Return the [X, Y] coordinate for the center point of the cell that contains the specified text.  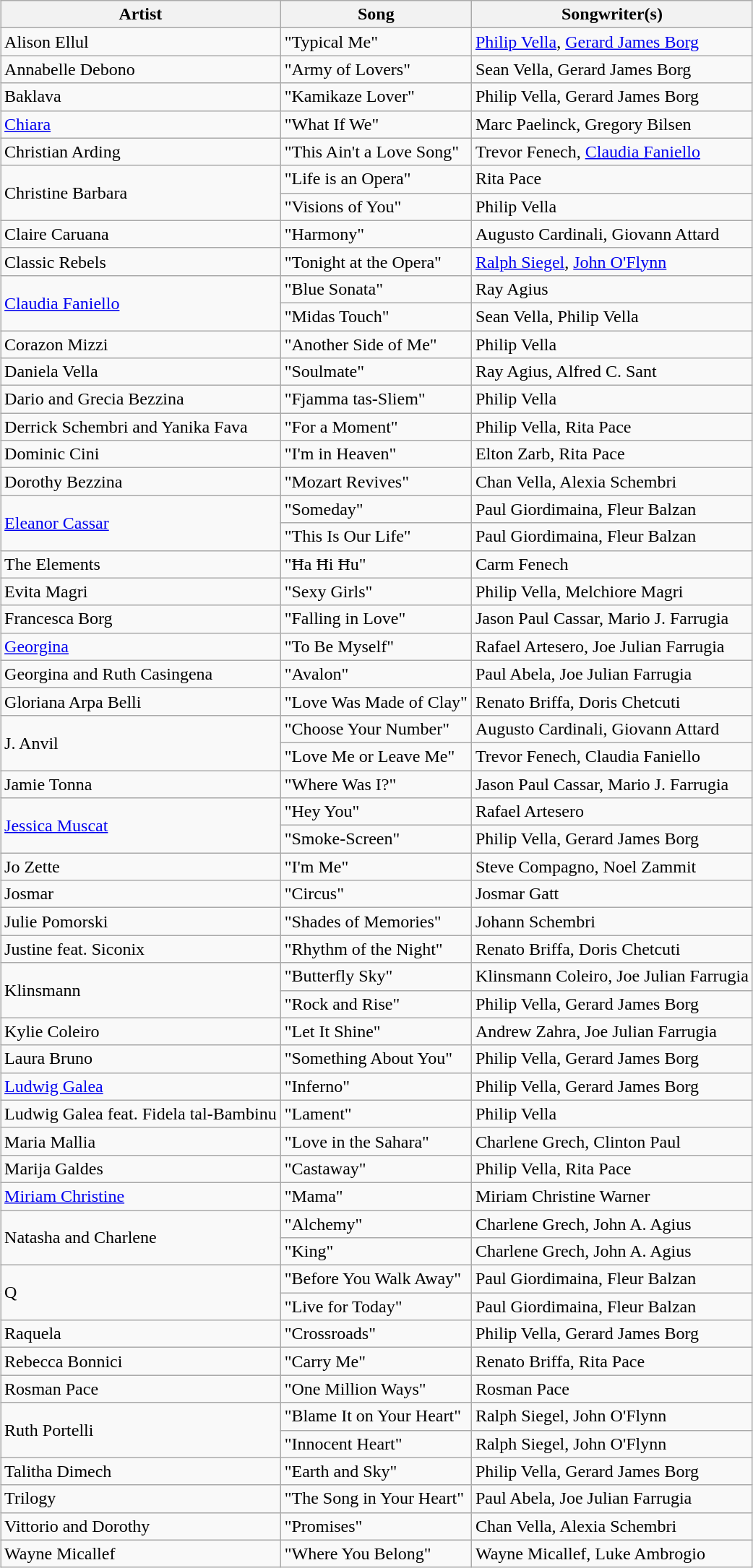
"Let It Shine" [376, 1031]
"Innocent Heart" [376, 1444]
Sean Vella, Gerard James Borg [611, 69]
Johann Schembri [611, 922]
Georgina and Ruth Casingena [141, 674]
"Sexy Girls" [376, 592]
Marc Paelinck, Gregory Bilsen [611, 124]
Ruth Portelli [141, 1430]
Dorothy Bezzina [141, 482]
"Typical Me" [376, 42]
Rafael Artesero [611, 812]
Philip Vella, Melchiore Magri [611, 592]
"Kamikaze Lover" [376, 97]
"Someday" [376, 509]
"Mama" [376, 1196]
Miriam Christine [141, 1196]
"Soulmate" [376, 372]
"Falling in Love" [376, 619]
"Lament" [376, 1114]
Jessica Muscat [141, 826]
Vittorio and Dorothy [141, 1526]
Ludwig Galea feat. Fidela tal-Bambinu [141, 1114]
Josmar Gatt [611, 894]
"Circus" [376, 894]
"Carry Me" [376, 1361]
"Mozart Revives" [376, 482]
"Midas Touch" [376, 316]
Steve Compagno, Noel Zammit [611, 867]
Laura Bruno [141, 1059]
"I'm in Heaven" [376, 454]
Claudia Faniello [141, 303]
"One Million Ways" [376, 1389]
Sean Vella, Philip Vella [611, 316]
"Rhythm of the Night" [376, 949]
"Another Side of Me" [376, 345]
"Live for Today" [376, 1307]
Trilogy [141, 1499]
"Avalon" [376, 674]
Dominic Cini [141, 454]
Wayne Micallef [141, 1554]
"Life is an Opera" [376, 179]
"Blue Sonata" [376, 289]
"Visions of You" [376, 207]
Raquela [141, 1334]
Josmar [141, 894]
"Smoke-Screen" [376, 839]
Charlene Grech, Clinton Paul [611, 1141]
"Blame It on Your Heart" [376, 1416]
Elton Zarb, Rita Pace [611, 454]
"To Be Myself" [376, 646]
"King" [376, 1252]
"Alchemy" [376, 1224]
Ray Agius, Alfred C. Sant [611, 372]
Classic Rebels [141, 261]
"The Song in Your Heart" [376, 1499]
Miriam Christine Warner [611, 1196]
"Rock and Rise" [376, 1004]
Ray Agius [611, 289]
"Choose Your Number" [376, 729]
Georgina [141, 646]
"This Is Our Life" [376, 537]
"Army of Lovers" [376, 69]
Renato Briffa, Rita Pace [611, 1361]
Marija Galdes [141, 1169]
"Where Was I?" [376, 784]
"Fjamma tas-Sliem" [376, 399]
Kylie Coleiro [141, 1031]
Derrick Schembri and Yanika Fava [141, 427]
"Love Me or Leave Me" [376, 756]
Rebecca Bonnici [141, 1361]
Alison Ellul [141, 42]
Klinsmann Coleiro, Joe Julian Farrugia [611, 976]
Maria Mallia [141, 1141]
Claire Caruana [141, 234]
"I'm Me" [376, 867]
Natasha and Charlene [141, 1238]
Artist [141, 14]
"Inferno" [376, 1086]
Francesca Borg [141, 619]
Rita Pace [611, 179]
Baklava [141, 97]
Wayne Micallef, Luke Ambrogio [611, 1554]
"Hey You" [376, 812]
J. Anvil [141, 742]
Daniela Vella [141, 372]
Chiara [141, 124]
"Castaway" [376, 1169]
Jamie Tonna [141, 784]
Julie Pomorski [141, 922]
Song [376, 14]
"Harmony" [376, 234]
"Crossroads" [376, 1334]
Evita Magri [141, 592]
"Tonight at the Opera" [376, 261]
"Ħa Ħi Ħu" [376, 564]
"Something About You" [376, 1059]
Rafael Artesero, Joe Julian Farrugia [611, 646]
Klinsmann [141, 990]
Justine feat. Siconix [141, 949]
Gloriana Arpa Belli [141, 701]
"Earth and Sky" [376, 1471]
Carm Fenech [611, 564]
Dario and Grecia Bezzina [141, 399]
"Love in the Sahara" [376, 1141]
Christine Barbara [141, 193]
Talitha Dimech [141, 1471]
Christian Arding [141, 152]
"For a Moment" [376, 427]
Ludwig Galea [141, 1086]
"Butterfly Sky" [376, 976]
Annabelle Debono [141, 69]
"What If We" [376, 124]
"This Ain't a Love Song" [376, 152]
"Before You Walk Away" [376, 1279]
Andrew Zahra, Joe Julian Farrugia [611, 1031]
Songwriter(s) [611, 14]
Jo Zette [141, 867]
Corazon Mizzi [141, 345]
"Love Was Made of Clay" [376, 701]
"Where You Belong" [376, 1554]
The Elements [141, 564]
"Promises" [376, 1526]
Eleanor Cassar [141, 523]
"Shades of Memories" [376, 922]
Q [141, 1293]
